Find where the given text appears and provide that cell's center as (x, y) coordinate. 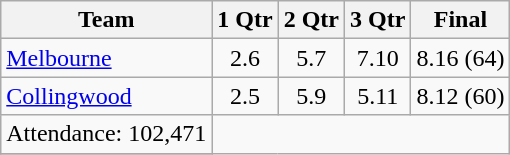
Team (106, 20)
5.11 (378, 96)
8.16 (64) (460, 58)
5.7 (311, 58)
8.12 (60) (460, 96)
Collingwood (106, 96)
Melbourne (106, 58)
2.5 (245, 96)
3 Qtr (378, 20)
Final (460, 20)
2 Qtr (311, 20)
5.9 (311, 96)
1 Qtr (245, 20)
7.10 (378, 58)
2.6 (245, 58)
Attendance: 102,471 (106, 134)
